Find where the given text appears and provide that cell's center as [X, Y] coordinate. 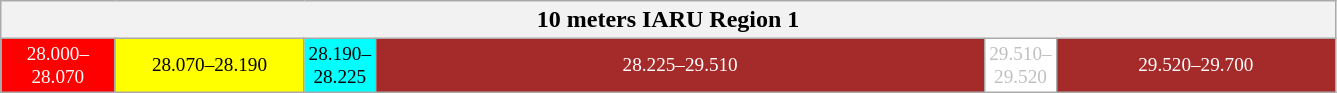
29.520–29.700 [1196, 66]
10 meters IARU Region 1 [668, 20]
28.000–28.070 [58, 66]
28.225–29.510 [680, 66]
28.190–28.225 [340, 66]
29.510–29.520 [1021, 66]
28.070–28.190 [210, 66]
